Scan for the cell matching the given text and deliver its (x, y) coordinate at center. 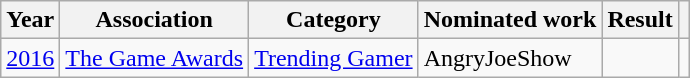
2016 (30, 58)
Association (154, 20)
AngryJoeShow (510, 58)
Category (334, 20)
Year (30, 20)
Result (640, 20)
Nominated work (510, 20)
The Game Awards (154, 58)
Trending Gamer (334, 58)
